Search for the cell housing the specified text and yield its (x, y) center coordinate. 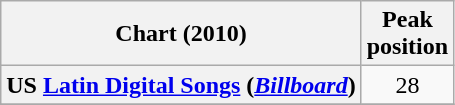
Peakposition (407, 34)
Chart (2010) (181, 34)
US Latin Digital Songs (Billboard) (181, 85)
28 (407, 85)
